Extract the [x, y] coordinate from the center of the cell holding the provided text.  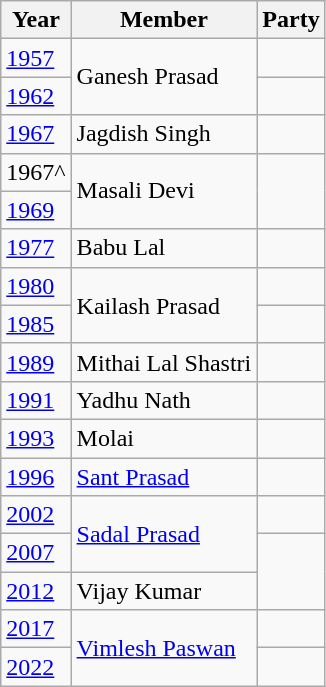
1980 [36, 286]
Jagdish Singh [164, 134]
Kailash Prasad [164, 305]
1989 [36, 362]
1985 [36, 324]
Vijay Kumar [164, 591]
2022 [36, 667]
Ganesh Prasad [164, 77]
Molai [164, 438]
Yadhu Nath [164, 400]
Party [291, 20]
1967 [36, 134]
Vimlesh Paswan [164, 648]
1996 [36, 477]
1962 [36, 96]
1977 [36, 248]
Mithai Lal Shastri [164, 362]
2017 [36, 629]
1969 [36, 210]
Year [36, 20]
2007 [36, 553]
1967^ [36, 172]
1993 [36, 438]
Sant Prasad [164, 477]
Babu Lal [164, 248]
Member [164, 20]
2012 [36, 591]
Sadal Prasad [164, 534]
2002 [36, 515]
1957 [36, 58]
Masali Devi [164, 191]
1991 [36, 400]
